Capture the cell that displays the provided text and extract its [x, y] central coordinate. 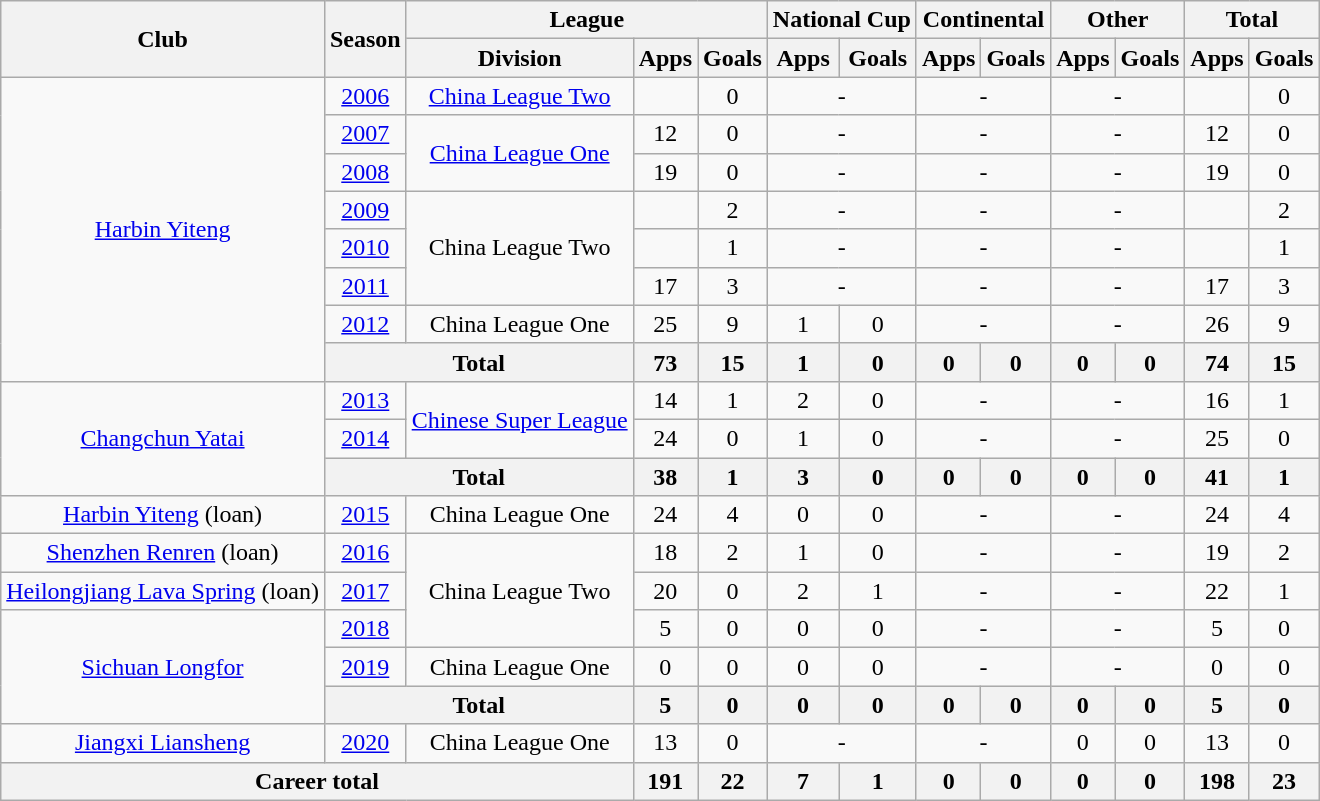
2006 [365, 96]
38 [665, 477]
2012 [365, 324]
2019 [365, 667]
Continental [983, 20]
Club [163, 39]
2009 [365, 210]
Season [365, 39]
2008 [365, 172]
2020 [365, 743]
League [586, 20]
Career total [317, 781]
Harbin Yiteng [163, 229]
16 [1217, 400]
20 [665, 591]
2007 [365, 134]
Changchun Yatai [163, 438]
Shenzhen Renren (loan) [163, 553]
Jiangxi Liansheng [163, 743]
2013 [365, 400]
7 [803, 781]
Other [1118, 20]
41 [1217, 477]
2015 [365, 515]
Heilongjiang Lava Spring (loan) [163, 591]
2016 [365, 553]
14 [665, 400]
73 [665, 362]
2011 [365, 286]
198 [1217, 781]
74 [1217, 362]
18 [665, 553]
26 [1217, 324]
2014 [365, 438]
Division [520, 58]
Sichuan Longfor [163, 667]
2018 [365, 629]
Harbin Yiteng (loan) [163, 515]
191 [665, 781]
National Cup [842, 20]
23 [1284, 781]
2010 [365, 248]
2017 [365, 591]
Chinese Super League [520, 419]
